Pinpoint the cell where the given text exists, returning its (x, y) midpoint coordinate. 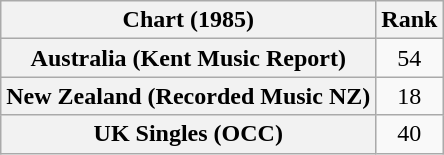
UK Singles (OCC) (188, 134)
New Zealand (Recorded Music NZ) (188, 96)
54 (410, 58)
Chart (1985) (188, 20)
18 (410, 96)
Rank (410, 20)
Australia (Kent Music Report) (188, 58)
40 (410, 134)
